Locate the cell with the specified text and output its [X, Y] center coordinate. 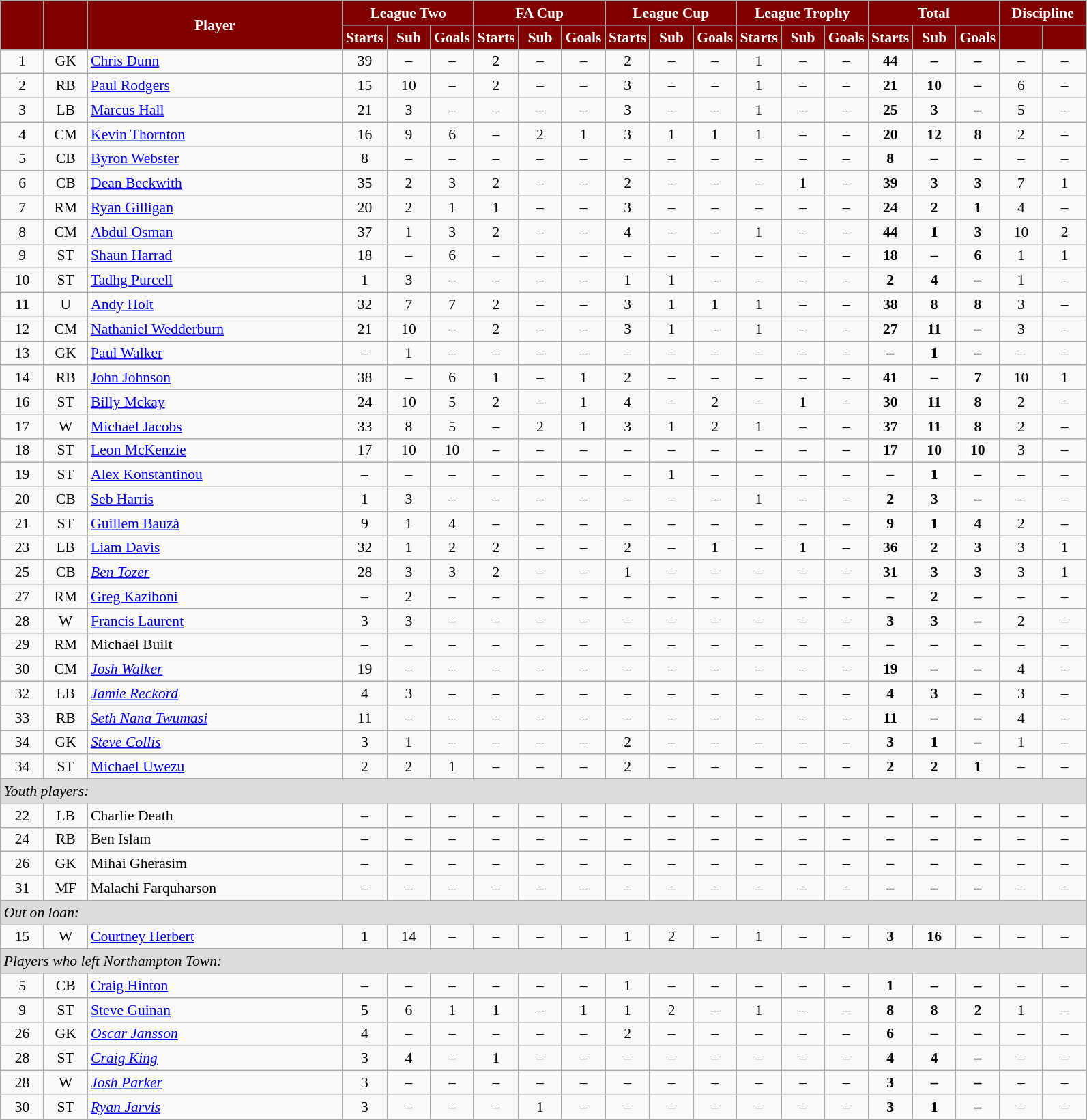
Paul Rodgers [215, 86]
Ben Islam [215, 839]
Chris Dunn [215, 61]
Nathaniel Wedderburn [215, 329]
Abdul Osman [215, 232]
13 [23, 354]
35 [364, 184]
Steve Guinan [215, 1010]
Guillem Bauzà [215, 523]
Ben Tozer [215, 573]
League Two [408, 13]
Jamie Reckord [215, 694]
Josh Walker [215, 670]
Seb Harris [215, 500]
Player [215, 25]
Mihai Gherasim [215, 864]
Liam Davis [215, 548]
MF [66, 889]
Craig King [215, 1059]
Courtney Herbert [215, 937]
Michael Jacobs [215, 427]
Kevin Thornton [215, 134]
Leon McKenzie [215, 450]
Players who left Northampton Town: [543, 962]
FA Cup [539, 13]
Paul Walker [215, 354]
Dean Beckwith [215, 184]
29 [23, 645]
Discipline [1043, 13]
Steve Collis [215, 743]
Malachi Farquharson [215, 889]
Oscar Jansson [215, 1034]
23 [23, 548]
Seth Nana Twumasi [215, 718]
Craig Hinton [215, 986]
Byron Webster [215, 159]
Youth players: [543, 791]
Billy Mckay [215, 402]
Shaun Harrad [215, 256]
Ryan Jarvis [215, 1107]
Tadhg Purcell [215, 281]
Michael Built [215, 645]
Charlie Death [215, 816]
Alex Konstantinou [215, 475]
Michael Uwezu [215, 767]
41 [890, 378]
Andy Holt [215, 305]
Greg Kaziboni [215, 597]
Ryan Gilligan [215, 207]
Out on loan: [543, 913]
John Johnson [215, 378]
36 [890, 548]
League Cup [671, 13]
Marcus Hall [215, 111]
22 [23, 816]
League Trophy [802, 13]
Josh Parker [215, 1083]
Francis Laurent [215, 621]
Total [933, 13]
U [66, 305]
